Extract the [X, Y] coordinate from the center of the cell holding the provided text.  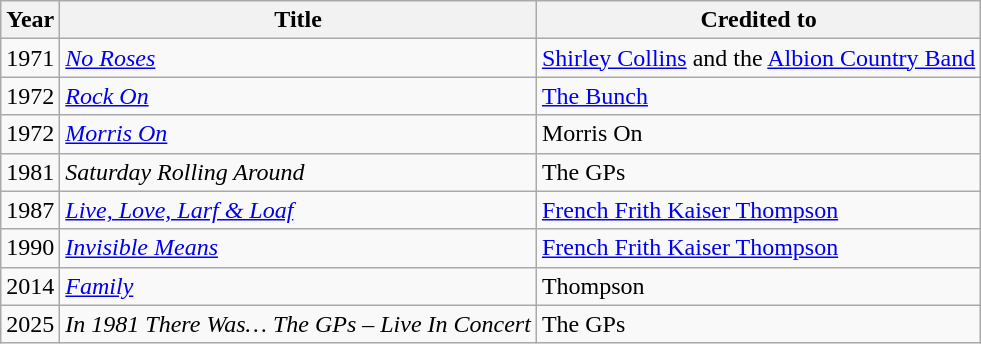
Saturday Rolling Around [298, 172]
1990 [30, 248]
No Roses [298, 58]
Rock On [298, 96]
Year [30, 20]
2014 [30, 286]
The Bunch [758, 96]
Invisible Means [298, 248]
Family [298, 286]
Thompson [758, 286]
In 1981 There Was… The GPs – Live In Concert [298, 324]
2025 [30, 324]
1971 [30, 58]
Title [298, 20]
Credited to [758, 20]
Live, Love, Larf & Loaf [298, 210]
1981 [30, 172]
Shirley Collins and the Albion Country Band [758, 58]
1987 [30, 210]
